Detect which cell encompasses the target text, then output its (x, y) center coordinate. 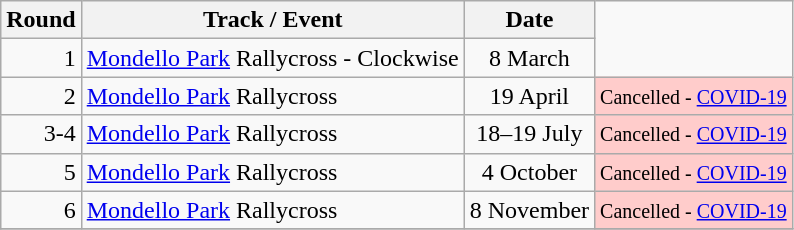
5 (41, 172)
8 March (529, 58)
Round (41, 20)
18–19 July (529, 134)
4 October (529, 172)
19 April (529, 96)
Mondello Park Rallycross - Clockwise (272, 58)
1 (41, 58)
6 (41, 210)
3-4 (41, 134)
Track / Event (272, 20)
8 November (529, 210)
2 (41, 96)
Date (529, 20)
